Search for the cell housing the specified text and yield its (X, Y) center coordinate. 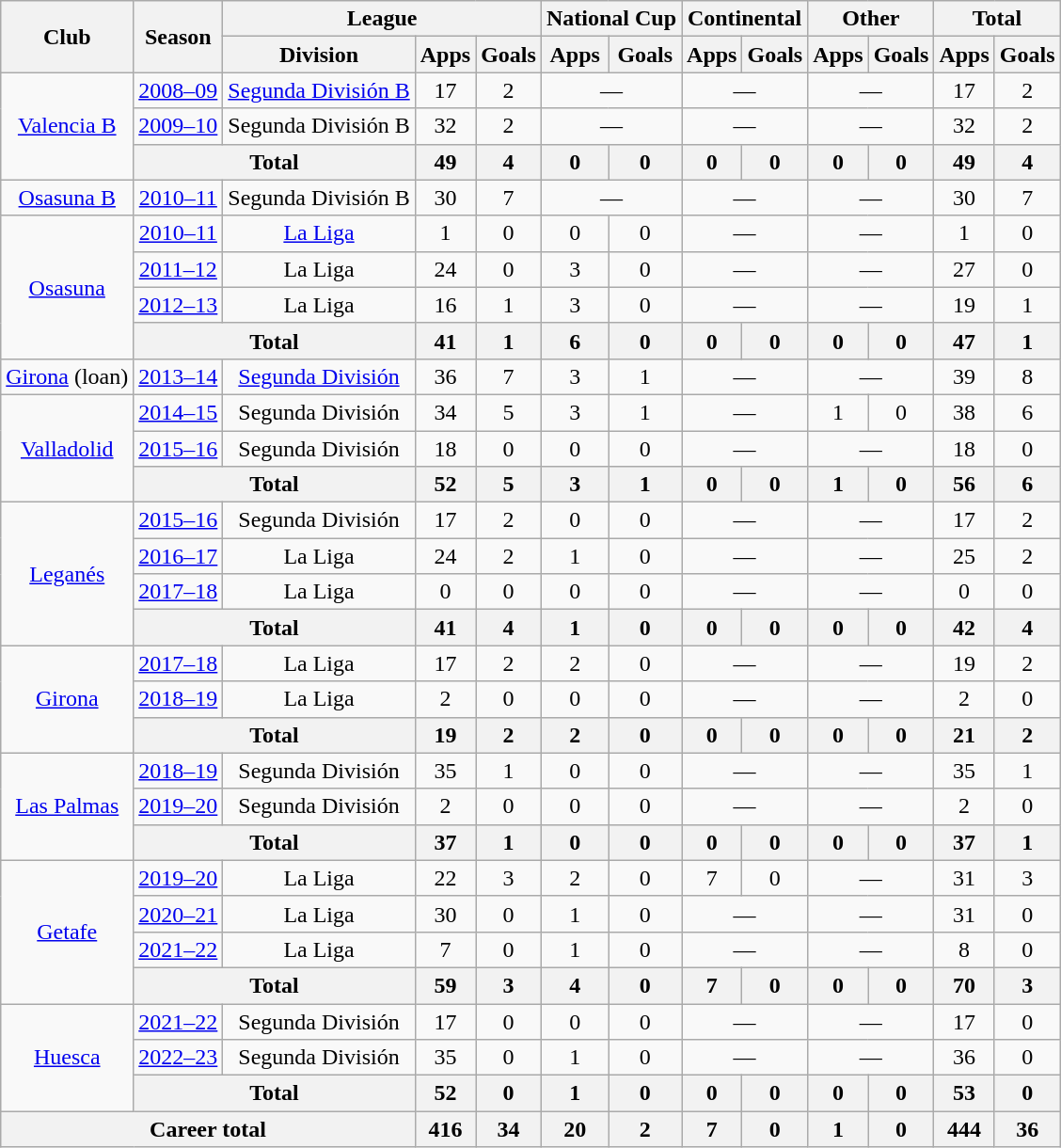
2009–10 (179, 126)
38 (964, 412)
444 (964, 1129)
416 (445, 1129)
25 (964, 556)
39 (964, 376)
Huesca (68, 1057)
22 (445, 878)
Getafe (68, 932)
2020–21 (179, 914)
2012–13 (179, 305)
16 (445, 305)
Valencia B (68, 126)
27 (964, 269)
Other (871, 19)
National Cup (611, 19)
21 (964, 735)
59 (445, 985)
Career total (208, 1129)
2016–17 (179, 556)
2013–14 (179, 376)
Leganés (68, 574)
20 (575, 1129)
Girona (68, 699)
70 (964, 985)
Season (179, 37)
Club (68, 37)
Osasuna B (68, 198)
47 (964, 341)
2022–23 (179, 1058)
Valladolid (68, 448)
Osasuna (68, 287)
42 (964, 628)
League (382, 19)
2011–12 (179, 269)
2008–09 (179, 90)
Continental (745, 19)
53 (964, 1093)
Division (319, 55)
56 (964, 485)
Las Palmas (68, 806)
Girona (loan) (68, 376)
2014–15 (179, 412)
